Search for the cell housing the specified text and yield its [X, Y] center coordinate. 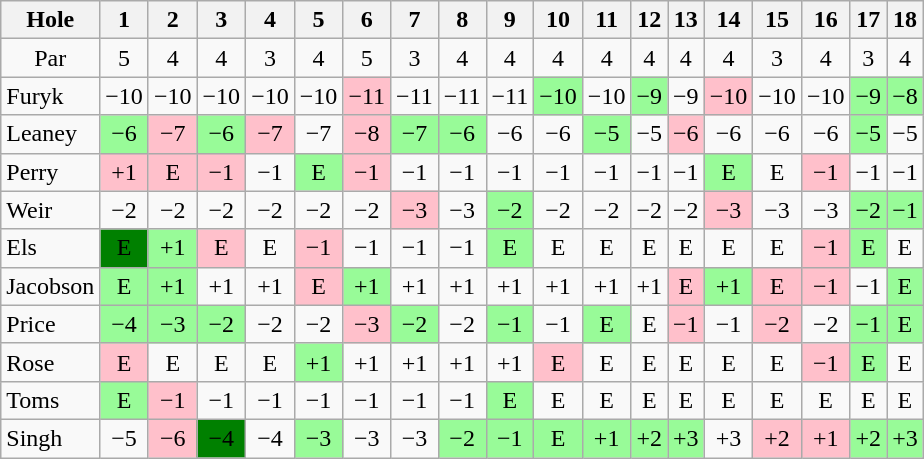
11 [606, 20]
10 [558, 20]
Toms [50, 400]
18 [906, 20]
Weir [50, 210]
15 [778, 20]
Rose [50, 362]
16 [826, 20]
Els [50, 248]
Hole [50, 20]
9 [510, 20]
Jacobson [50, 286]
Price [50, 324]
7 [415, 20]
8 [462, 20]
12 [650, 20]
13 [686, 20]
Singh [50, 438]
6 [367, 20]
14 [728, 20]
1 [124, 20]
Par [50, 58]
Perry [50, 172]
Furyk [50, 96]
17 [868, 20]
Leaney [50, 134]
2 [172, 20]
